Return the (X, Y) coordinate for the center point of the cell that contains the specified text.  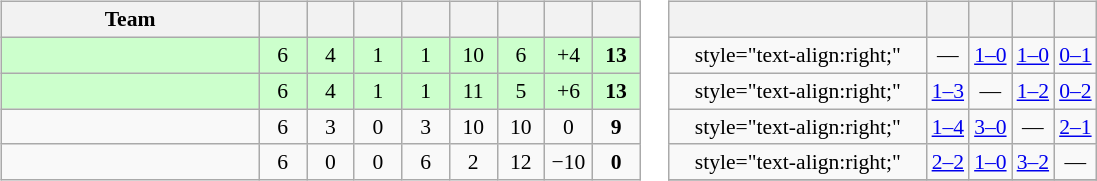
1–3 (948, 91)
5 (521, 91)
2–2 (948, 162)
12 (521, 162)
9 (616, 127)
0–1 (1076, 55)
2–1 (1076, 127)
2 (473, 162)
+4 (569, 55)
Team (130, 20)
1–2 (1034, 91)
+6 (569, 91)
11 (473, 91)
−10 (569, 162)
3–0 (990, 127)
3–2 (1034, 162)
1–4 (948, 127)
0–2 (1076, 91)
